Identify which cell holds the provided text, then report its (x, y) central coordinate. 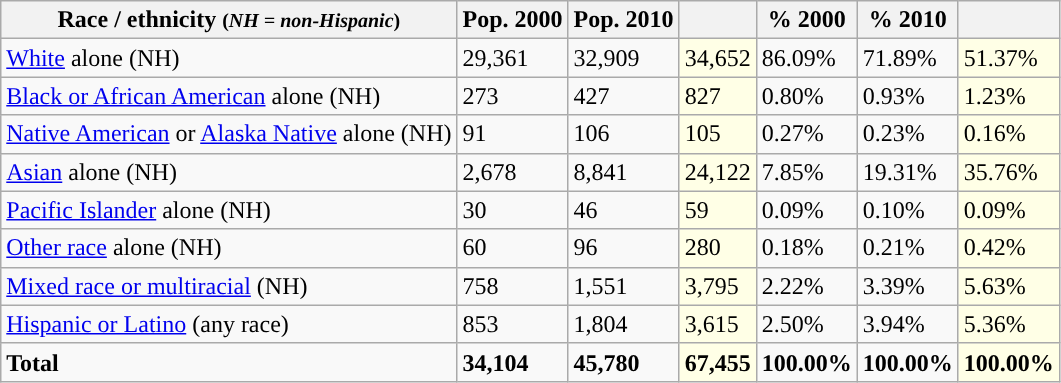
Hispanic or Latino (any race) (229, 324)
34,652 (718, 58)
3.94% (908, 324)
30 (512, 210)
0.42% (1008, 248)
46 (624, 210)
96 (624, 248)
0.27% (806, 134)
Native American or Alaska Native alone (NH) (229, 134)
0.10% (908, 210)
19.31% (908, 172)
Other race alone (NH) (229, 248)
59 (718, 210)
2.50% (806, 324)
3.39% (908, 286)
3,795 (718, 286)
5.36% (1008, 324)
3,615 (718, 324)
32,909 (624, 58)
1,804 (624, 324)
853 (512, 324)
0.23% (908, 134)
5.63% (1008, 286)
0.21% (908, 248)
White alone (NH) (229, 58)
35.76% (1008, 172)
827 (718, 96)
71.89% (908, 58)
51.37% (1008, 58)
7.85% (806, 172)
106 (624, 134)
34,104 (512, 362)
0.18% (806, 248)
280 (718, 248)
1.23% (1008, 96)
Race / ethnicity (NH = non-Hispanic) (229, 20)
29,361 (512, 58)
0.93% (908, 96)
24,122 (718, 172)
Asian alone (NH) (229, 172)
105 (718, 134)
0.80% (806, 96)
Pop. 2000 (512, 20)
Total (229, 362)
1,551 (624, 286)
67,455 (718, 362)
Mixed race or multiracial (NH) (229, 286)
% 2010 (908, 20)
2.22% (806, 286)
427 (624, 96)
8,841 (624, 172)
Pop. 2010 (624, 20)
% 2000 (806, 20)
Black or African American alone (NH) (229, 96)
2,678 (512, 172)
758 (512, 286)
0.16% (1008, 134)
60 (512, 248)
45,780 (624, 362)
91 (512, 134)
Pacific Islander alone (NH) (229, 210)
273 (512, 96)
86.09% (806, 58)
